Pinpoint the cell where the given text exists, returning its (x, y) midpoint coordinate. 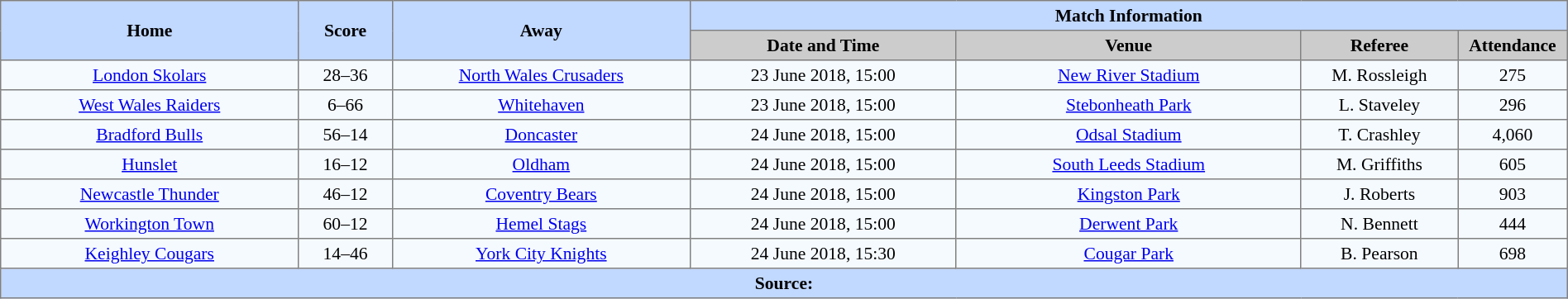
Referee (1379, 45)
Hunslet (150, 164)
West Wales Raiders (150, 105)
Newcastle Thunder (150, 194)
Workington Town (150, 224)
56–14 (346, 135)
28–36 (346, 75)
46–12 (346, 194)
York City Knights (541, 254)
296 (1513, 105)
North Wales Crusaders (541, 75)
605 (1513, 164)
Odsal Stadium (1128, 135)
Stebonheath Park (1128, 105)
4,060 (1513, 135)
Source: (784, 283)
Derwent Park (1128, 224)
903 (1513, 194)
L. Staveley (1379, 105)
M. Rossleigh (1379, 75)
16–12 (346, 164)
60–12 (346, 224)
698 (1513, 254)
South Leeds Stadium (1128, 164)
Doncaster (541, 135)
Oldham (541, 164)
14–46 (346, 254)
Attendance (1513, 45)
N. Bennett (1379, 224)
M. Griffiths (1379, 164)
444 (1513, 224)
Away (541, 31)
J. Roberts (1379, 194)
Coventry Bears (541, 194)
Score (346, 31)
Date and Time (823, 45)
Bradford Bulls (150, 135)
Match Information (1128, 16)
New River Stadium (1128, 75)
B. Pearson (1379, 254)
Kingston Park (1128, 194)
T. Crashley (1379, 135)
6–66 (346, 105)
Cougar Park (1128, 254)
Whitehaven (541, 105)
Home (150, 31)
London Skolars (150, 75)
Hemel Stags (541, 224)
Keighley Cougars (150, 254)
24 June 2018, 15:30 (823, 254)
Venue (1128, 45)
275 (1513, 75)
